Search for the cell housing the specified text and yield its [x, y] center coordinate. 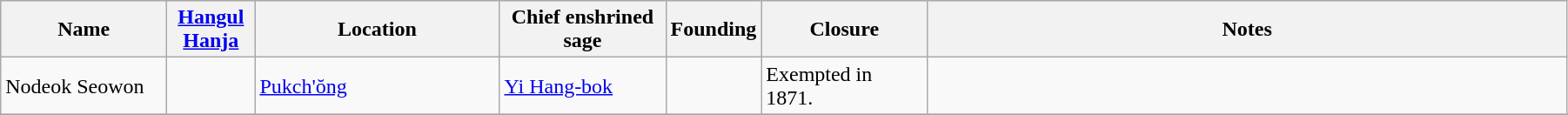
Founding [714, 30]
Chief enshrined sage [583, 30]
Location [378, 30]
HangulHanja [211, 30]
Nodeok Seowon [84, 85]
Name [84, 30]
Notes [1248, 30]
Pukch'ŏng [378, 85]
Exempted in 1871. [844, 85]
Yi Hang-bok [583, 85]
Closure [844, 30]
